For the text-containing cell, return its midpoint in (X, Y) coordinate format. 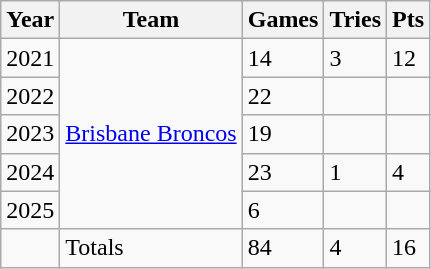
84 (283, 248)
6 (283, 210)
23 (283, 172)
19 (283, 134)
12 (408, 58)
2025 (30, 210)
1 (356, 172)
2023 (30, 134)
Pts (408, 20)
Games (283, 20)
Team (151, 20)
2024 (30, 172)
Year (30, 20)
14 (283, 58)
Totals (151, 248)
16 (408, 248)
3 (356, 58)
Tries (356, 20)
Brisbane Broncos (151, 134)
22 (283, 96)
2021 (30, 58)
2022 (30, 96)
